Extract the (x, y) coordinate from the center of the cell holding the provided text.  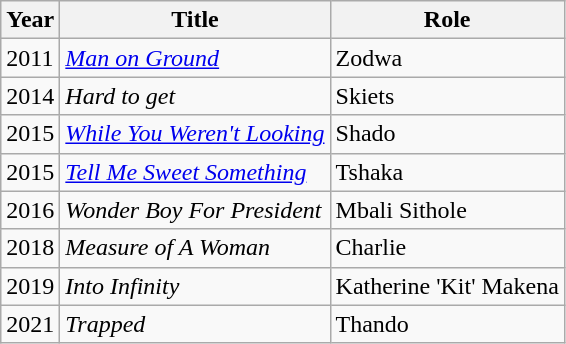
Mbali Sithole (447, 210)
Wonder Boy For President (195, 210)
Shado (447, 134)
2014 (30, 96)
Trapped (195, 324)
Zodwa (447, 58)
Charlie (447, 248)
Into Infinity (195, 286)
Year (30, 20)
Role (447, 20)
While You Weren't Looking (195, 134)
2018 (30, 248)
Tshaka (447, 172)
2021 (30, 324)
Man on Ground (195, 58)
2011 (30, 58)
Tell Me Sweet Something (195, 172)
Thando (447, 324)
Hard to get (195, 96)
Katherine 'Kit' Makena (447, 286)
Skiets (447, 96)
Title (195, 20)
2019 (30, 286)
2016 (30, 210)
Measure of A Woman (195, 248)
